Identify which cell holds the provided text, then report its (X, Y) central coordinate. 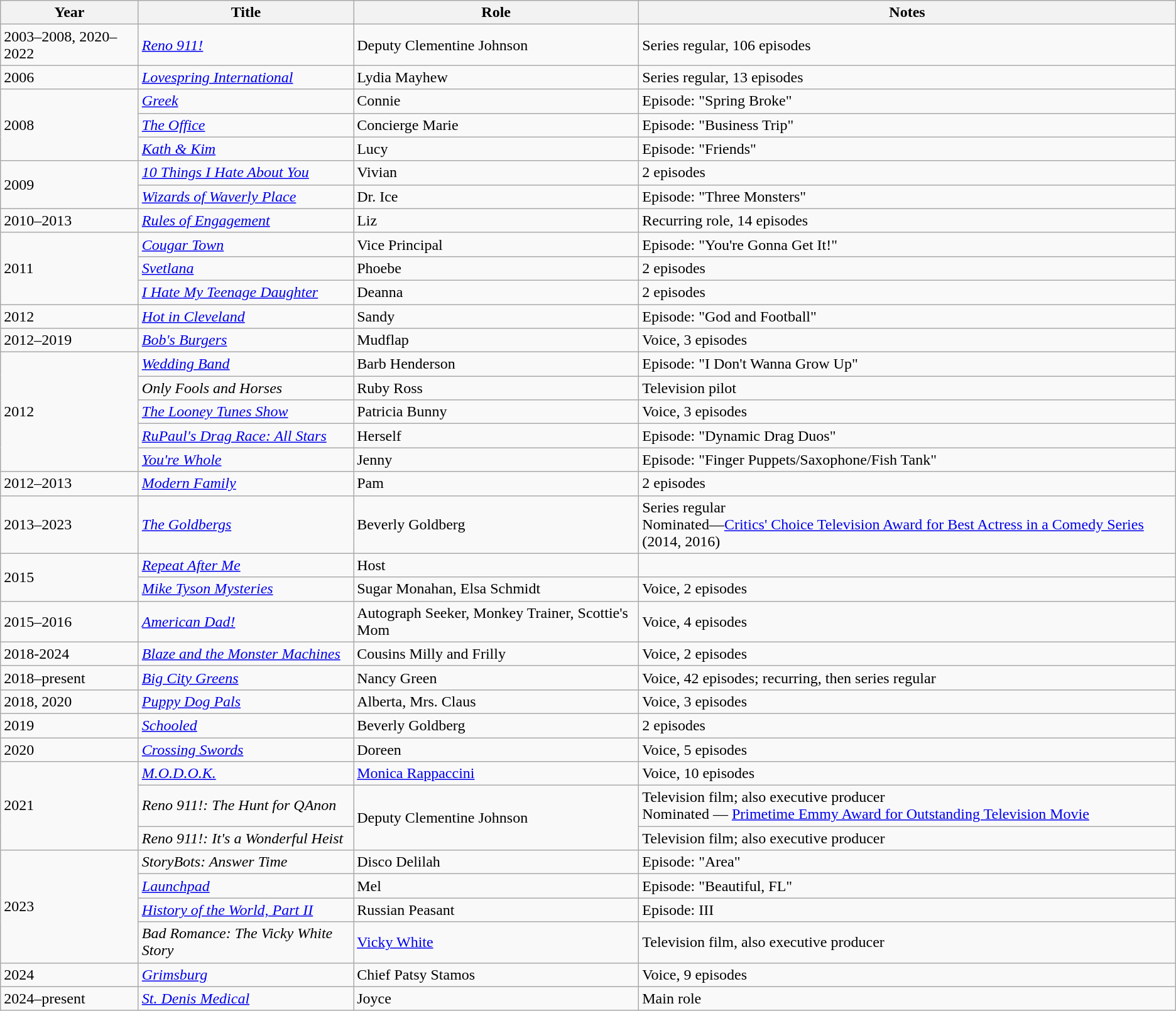
2015–2016 (70, 622)
Television pilot (907, 388)
2010–2013 (70, 220)
Lydia Mayhew (496, 77)
Episode: "God and Football" (907, 316)
Sugar Monahan, Elsa Schmidt (496, 589)
Connie (496, 101)
Chief Patsy Stamos (496, 975)
Modern Family (246, 484)
Recurring role, 14 episodes (907, 220)
Kath & Kim (246, 149)
Reno 911!: The Hunt for QAnon (246, 806)
Vice Principal (496, 244)
Only Fools and Horses (246, 388)
Svetlana (246, 268)
2003–2008, 2020–2022 (70, 45)
2012–2013 (70, 484)
Hot in Cleveland (246, 316)
2018, 2020 (70, 701)
2024 (70, 975)
Big City Greens (246, 678)
Episode: "Beautiful, FL" (907, 886)
2021 (70, 806)
Television film; also executive producerNominated — Primetime Emmy Award for Outstanding Television Movie (907, 806)
Voice, 9 episodes (907, 975)
Grimsburg (246, 975)
Lovespring International (246, 77)
2018–present (70, 678)
Repeat After Me (246, 565)
Voice, 5 episodes (907, 749)
2024–present (70, 998)
Russian Peasant (496, 910)
2023 (70, 907)
Role (496, 13)
Reno 911! (246, 45)
Cougar Town (246, 244)
Title (246, 13)
Deanna (496, 292)
Main role (907, 998)
2011 (70, 268)
Schooled (246, 725)
Dr. Ice (496, 197)
Disco Delilah (496, 862)
Lucy (496, 149)
Episode: "Spring Broke" (907, 101)
The Goldbergs (246, 524)
Greek (246, 101)
2009 (70, 185)
2008 (70, 125)
2006 (70, 77)
2013–2023 (70, 524)
Reno 911!: It's a Wonderful Heist (246, 838)
The Office (246, 125)
Episode: III (907, 910)
2015 (70, 577)
Voice, 4 episodes (907, 622)
Mudflap (496, 340)
Episode: "I Don't Wanna Grow Up" (907, 364)
Episode: "Finger Puppets/Saxophone/Fish Tank" (907, 460)
Autograph Seeker, Monkey Trainer, Scottie's Mom (496, 622)
Host (496, 565)
Notes (907, 13)
Rules of Engagement (246, 220)
St. Denis Medical (246, 998)
2019 (70, 725)
Doreen (496, 749)
Series regular, 106 episodes (907, 45)
Ruby Ross (496, 388)
You're Whole (246, 460)
Episode: "You're Gonna Get It!" (907, 244)
Vicky White (496, 942)
Sandy (496, 316)
Liz (496, 220)
Cousins Milly and Frilly (496, 654)
Blaze and the Monster Machines (246, 654)
2018-2024 (70, 654)
Episode: "Area" (907, 862)
2020 (70, 749)
Wizards of Waverly Place (246, 197)
Series regularNominated—Critics' Choice Television Award for Best Actress in a Comedy Series (2014, 2016) (907, 524)
Voice, 42 episodes; recurring, then series regular (907, 678)
Pam (496, 484)
10 Things I Hate About You (246, 173)
Vivian (496, 173)
Bob's Burgers (246, 340)
Launchpad (246, 886)
Series regular, 13 episodes (907, 77)
Jenny (496, 460)
The Looney Tunes Show (246, 412)
RuPaul's Drag Race: All Stars (246, 436)
Voice, 10 episodes (907, 774)
Bad Romance: The Vicky White Story (246, 942)
American Dad! (246, 622)
2012–2019 (70, 340)
Monica Rappaccini (496, 774)
Crossing Swords (246, 749)
Barb Henderson (496, 364)
Episode: "Friends" (907, 149)
Herself (496, 436)
I Hate My Teenage Daughter (246, 292)
Episode: "Three Monsters" (907, 197)
Joyce (496, 998)
Alberta, Mrs. Claus (496, 701)
History of the World, Part II (246, 910)
Patricia Bunny (496, 412)
Mike Tyson Mysteries (246, 589)
Nancy Green (496, 678)
Year (70, 13)
Wedding Band (246, 364)
M.O.D.O.K. (246, 774)
StoryBots: Answer Time (246, 862)
Phoebe (496, 268)
Television film, also executive producer (907, 942)
Mel (496, 886)
Episode: "Dynamic Drag Duos" (907, 436)
Episode: "Business Trip" (907, 125)
Television film; also executive producer (907, 838)
Puppy Dog Pals (246, 701)
Concierge Marie (496, 125)
